Determine the [X, Y] coordinate at the center of the cell enclosing the given text.  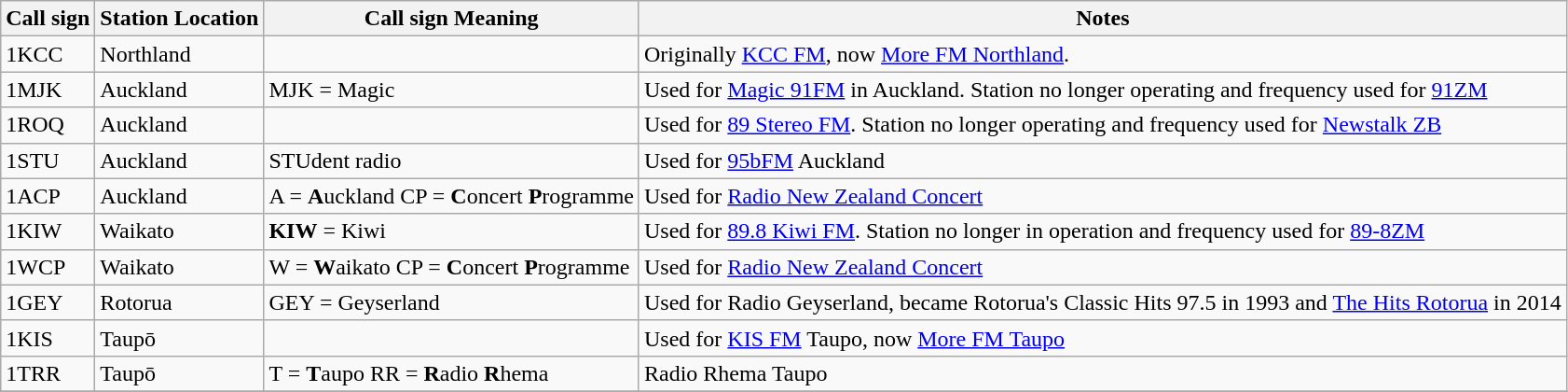
Used for 89 Stereo FM. Station no longer operating and frequency used for Newstalk ZB [1102, 125]
1GEY [48, 302]
Northland [179, 54]
W = Waikato CP = Concert Programme [451, 267]
Call sign Meaning [451, 19]
Used for Radio Geyserland, became Rotorua's Classic Hits 97.5 in 1993 and The Hits Rotorua in 2014 [1102, 302]
1TRR [48, 373]
Rotorua [179, 302]
Call sign [48, 19]
STUdent radio [451, 161]
1STU [48, 161]
1WCP [48, 267]
KIW = Kiwi [451, 231]
1KIW [48, 231]
Station Location [179, 19]
Used for Magic 91FM in Auckland. Station no longer operating and frequency used for 91ZM [1102, 90]
A = Auckland CP = Concert Programme [451, 196]
Notes [1102, 19]
1KIS [48, 338]
Radio Rhema Taupo [1102, 373]
Used for 95bFM Auckland [1102, 161]
1MJK [48, 90]
1ACP [48, 196]
T = Taupo RR = Radio Rhema [451, 373]
GEY = Geyserland [451, 302]
Used for 89.8 Kiwi FM. Station no longer in operation and frequency used for 89-8ZM [1102, 231]
1KCC [48, 54]
MJK = Magic [451, 90]
1ROQ [48, 125]
Originally KCC FM, now More FM Northland. [1102, 54]
Used for KIS FM Taupo, now More FM Taupo [1102, 338]
